Pinpoint the cell where the given text exists, returning its [x, y] midpoint coordinate. 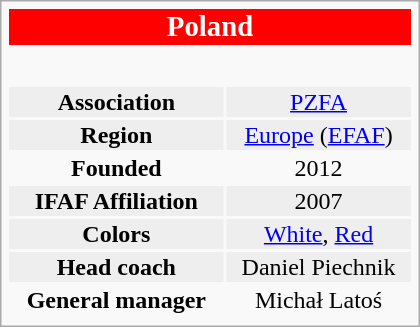
2007 [318, 201]
White, Red [318, 234]
PZFA [318, 102]
Daniel Piechnik [318, 267]
Head coach [116, 267]
Europe (EFAF) [318, 135]
General manager [116, 300]
Region [116, 135]
IFAF Affiliation [116, 201]
Founded [116, 168]
Association [116, 102]
Michał Latoś [318, 300]
Poland [210, 27]
Colors [116, 234]
2012 [318, 168]
